Determine the (x, y) coordinate at the center of the cell enclosing the given text.  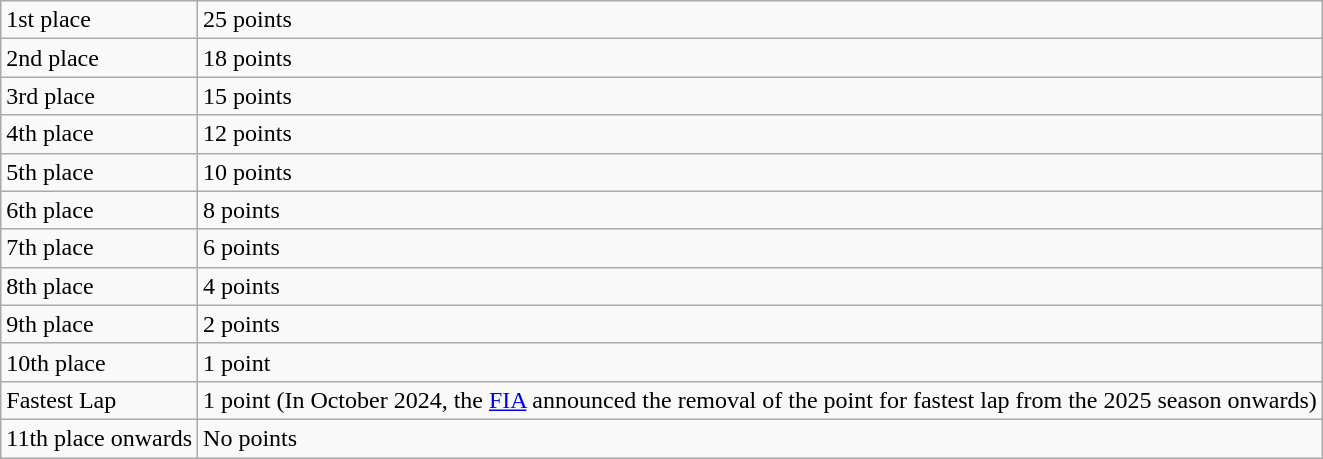
1 point (In October 2024, the FIA announced the removal of the point for fastest lap from the 2025 season onwards) (760, 400)
8th place (100, 286)
Fastest Lap (100, 400)
No points (760, 438)
6 points (760, 248)
12 points (760, 134)
8 points (760, 210)
1st place (100, 20)
7th place (100, 248)
18 points (760, 58)
5th place (100, 172)
6th place (100, 210)
11th place onwards (100, 438)
15 points (760, 96)
9th place (100, 324)
4th place (100, 134)
1 point (760, 362)
10th place (100, 362)
3rd place (100, 96)
4 points (760, 286)
2nd place (100, 58)
10 points (760, 172)
2 points (760, 324)
25 points (760, 20)
